Detect which cell encompasses the target text, then output its [X, Y] center coordinate. 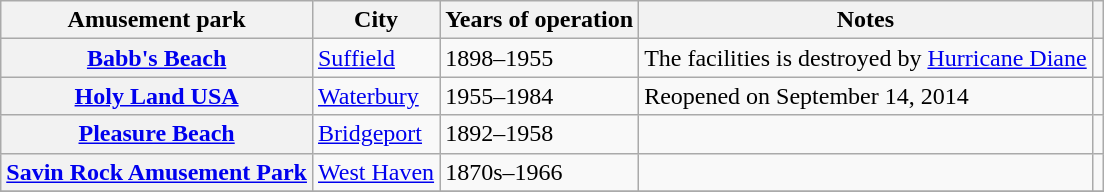
1892–1958 [540, 134]
Suffield [376, 58]
Waterbury [376, 96]
Babb's Beach [157, 58]
1870s–1966 [540, 172]
Holy Land USA [157, 96]
1955–1984 [540, 96]
Pleasure Beach [157, 134]
The facilities is destroyed by Hurricane Diane [866, 58]
West Haven [376, 172]
City [376, 20]
Bridgeport [376, 134]
Years of operation [540, 20]
Amusement park [157, 20]
Notes [866, 20]
Reopened on September 14, 2014 [866, 96]
Savin Rock Amusement Park [157, 172]
1898–1955 [540, 58]
